Output the [X, Y] coordinate of the center of the cell containing the given text.  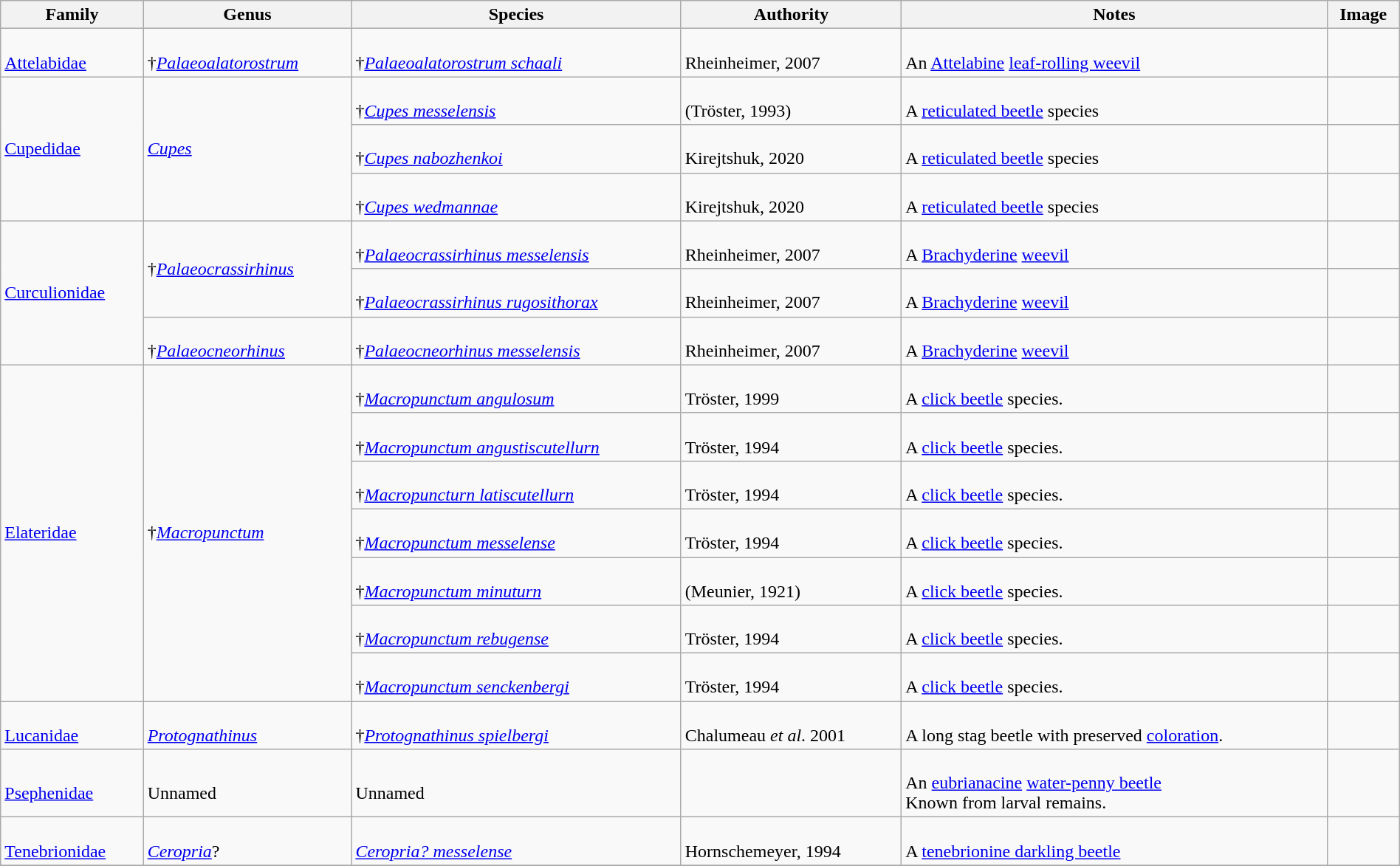
†Macropunctum [247, 533]
Ceropria? [247, 842]
†Macropuncturn latiscutellurn [516, 484]
A long stag beetle with preserved coloration. [1114, 725]
Authority [791, 15]
†Palaeocneorhinus messelensis [516, 341]
†Macropunctum angulosum [516, 388]
†Palaeocrassirhinus [247, 269]
†Cupes wedmannae [516, 196]
Image [1363, 15]
Cupes [247, 149]
†Palaeocneorhinus [247, 341]
Family [72, 15]
Hornschemeyer, 1994 [791, 842]
An Attelabine leaf-rolling weevil [1114, 53]
†Palaeoalatorostrum schaali [516, 53]
An eubrianacine water-penny beetle Known from larval remains. [1114, 783]
†Macropunctum angustiscutellurn [516, 437]
†Macropunctum rebugense [516, 629]
Ceropria? messelense [516, 842]
Cupedidae [72, 149]
Elateridae [72, 533]
†Macropunctum senckenbergi [516, 678]
Protognathinus [247, 725]
†Palaeocrassirhinus messelensis [516, 245]
(Meunier, 1921) [791, 580]
(Tröster, 1993) [791, 100]
Curculionidae [72, 292]
Notes [1114, 15]
†Macropunctum minuturn [516, 580]
Psephenidae [72, 783]
†Cupes messelensis [516, 100]
Genus [247, 15]
Tenebrionidae [72, 842]
Lucanidae [72, 725]
†Palaeocrassirhinus rugosithorax [516, 292]
Chalumeau et al. 2001 [791, 725]
†Protognathinus spielbergi [516, 725]
Species [516, 15]
†Cupes nabozhenkoi [516, 149]
†Palaeoalatorostrum [247, 53]
†Macropunctum messelense [516, 533]
Attelabidae [72, 53]
Tröster, 1999 [791, 388]
A tenebrionine darkling beetle [1114, 842]
